From the cell containing the given text, extract its center point as [X, Y] coordinate. 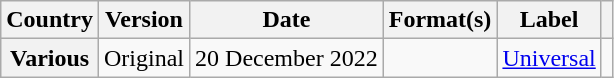
Version [144, 20]
Date [287, 20]
Label [549, 20]
Format(s) [440, 20]
Various [50, 58]
Country [50, 20]
20 December 2022 [287, 58]
Universal [549, 58]
Original [144, 58]
